Determine the (x, y) coordinate at the center of the cell enclosing the given text.  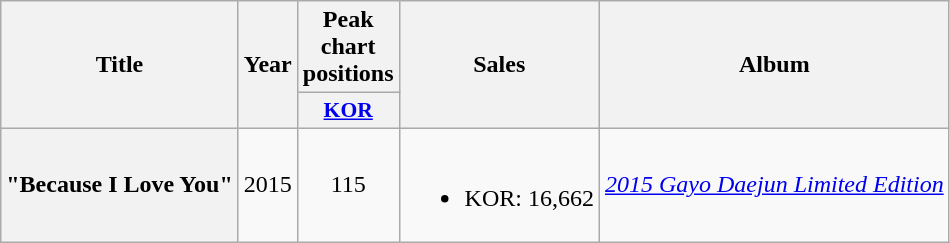
115 (348, 184)
KOR: 16,662 (499, 184)
2015 Gayo Daejun Limited Edition (774, 184)
2015 (268, 184)
Year (268, 65)
Title (120, 65)
"Because I Love You" (120, 184)
Album (774, 65)
Peak chart positions (348, 47)
Sales (499, 65)
KOR (348, 111)
